From the cell containing the given text, extract its center point as (X, Y) coordinate. 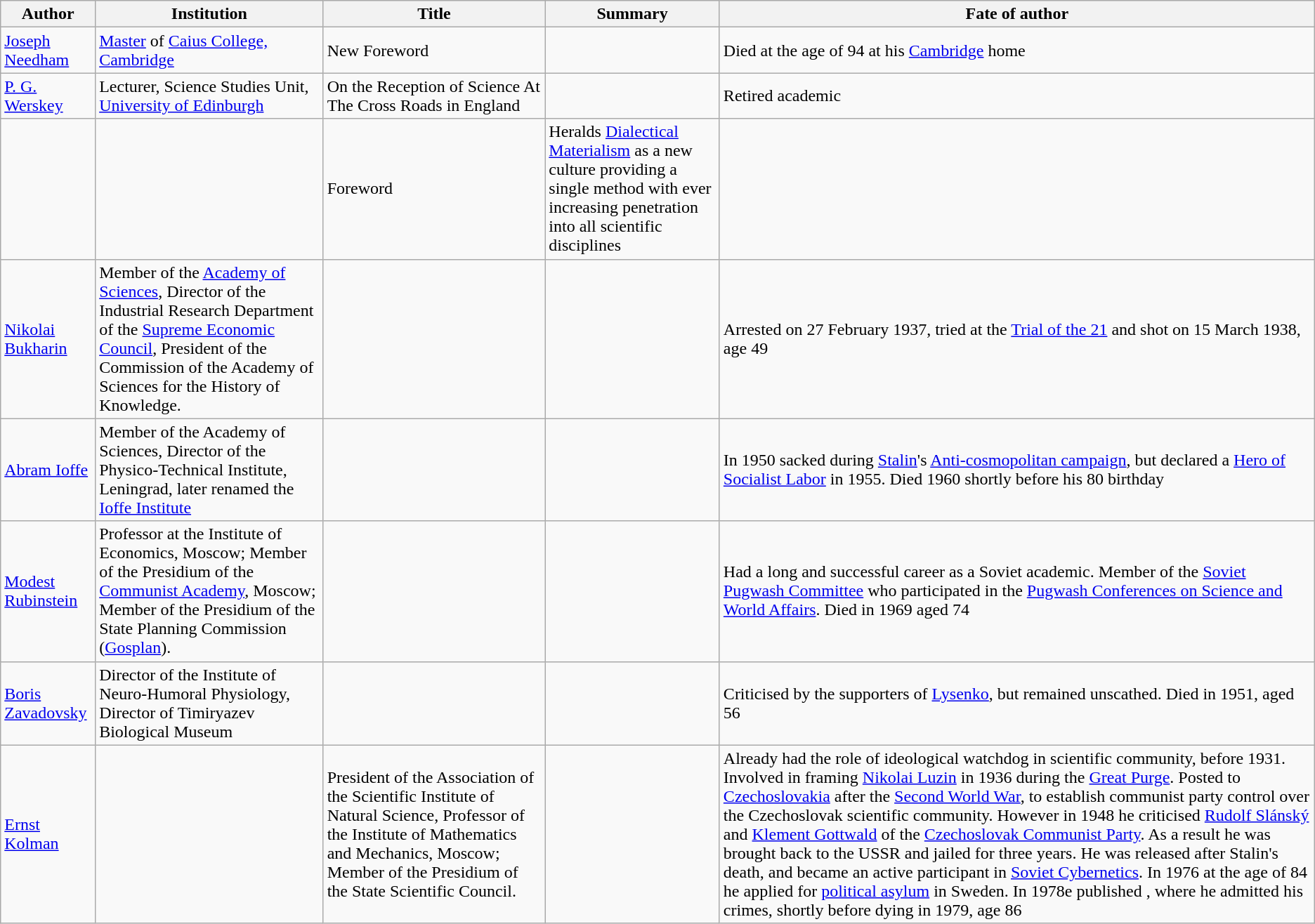
New Foreword (434, 51)
Abram Ioffe (48, 470)
Member of the Academy of Sciences, Director of the Physico-Technical Institute, Leningrad, later renamed the Ioffe Institute (209, 470)
Boris Zavadovsky (48, 704)
Joseph Needham (48, 51)
Summary (632, 14)
Director of the Institute of Neuro-Humoral Physiology, Director of Timiryazev Biological Museum (209, 704)
Fate of author (1017, 14)
Heralds Dialectical Materialism as a new culture providing a single method with ever increasing penetration into all scientific disciplines (632, 189)
P. G. Werskey (48, 95)
Arrested on 27 February 1937, tried at the Trial of the 21 and shot on 15 March 1938, age 49 (1017, 338)
Nikolai Bukharin (48, 338)
Title (434, 14)
Master of Caius College, Cambridge (209, 51)
Modest Rubinstein (48, 591)
Institution (209, 14)
In 1950 sacked during Stalin's Anti-cosmopolitan campaign, but declared a Hero of Socialist Labor in 1955. Died 1960 shortly before his 80 birthday (1017, 470)
Ernst Kolman (48, 834)
On the Reception of Science At The Cross Roads in England (434, 95)
Foreword (434, 189)
Retired academic (1017, 95)
Author (48, 14)
Died at the age of 94 at his Cambridge home (1017, 51)
Lecturer, Science Studies Unit, University of Edinburgh (209, 95)
Criticised by the supporters of Lysenko, but remained unscathed. Died in 1951, aged 56 (1017, 704)
